Return the [X, Y] coordinate for the center point of the cell that contains the specified text.  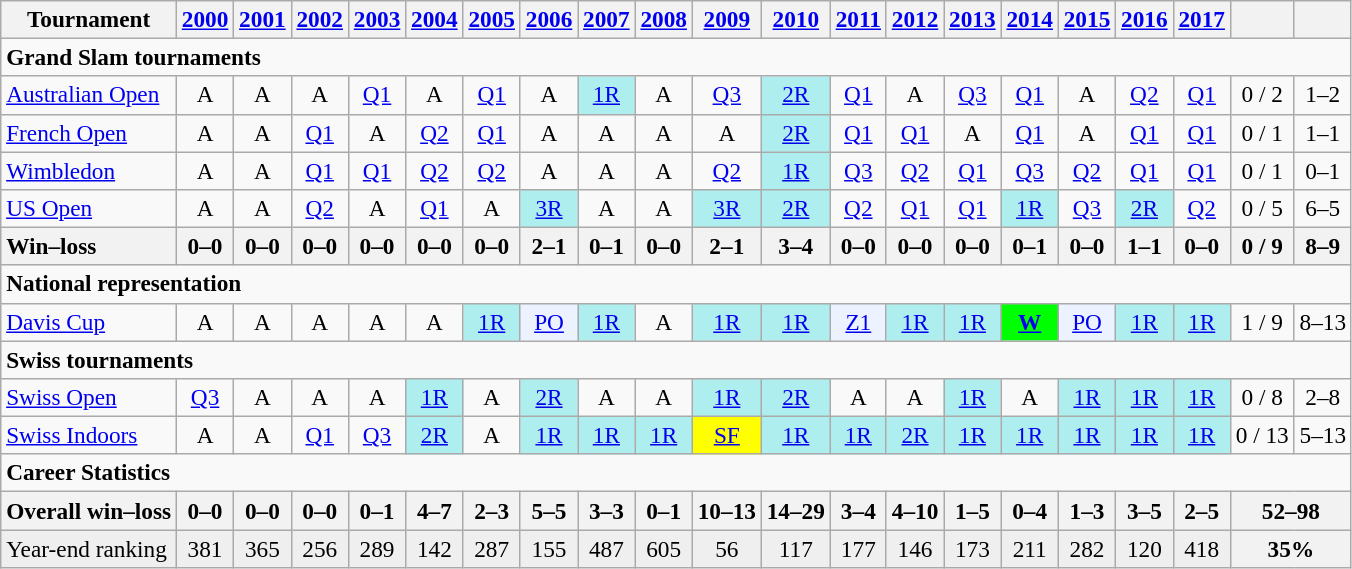
2013 [972, 19]
56 [726, 548]
35% [1290, 548]
52–98 [1290, 510]
2017 [1202, 19]
5–13 [1322, 435]
10–13 [726, 510]
SF [726, 435]
0 / 5 [1262, 208]
0 / 9 [1262, 246]
2011 [858, 19]
Swiss tournaments [676, 359]
2002 [320, 19]
2005 [492, 19]
Davis Cup [89, 322]
177 [858, 548]
289 [376, 548]
Wimbledon [89, 170]
3–5 [1144, 510]
2008 [664, 19]
2–3 [492, 510]
14–29 [796, 510]
2009 [726, 19]
2006 [548, 19]
W [1030, 322]
Grand Slam tournaments [676, 57]
Swiss Indoors [89, 435]
605 [664, 548]
0–4 [1030, 510]
0 / 13 [1262, 435]
146 [914, 548]
Tournament [89, 19]
117 [796, 548]
4–7 [434, 510]
2007 [606, 19]
173 [972, 548]
2014 [1030, 19]
120 [1144, 548]
418 [1202, 548]
Career Statistics [676, 473]
French Open [89, 133]
Year-end ranking [89, 548]
155 [548, 548]
8–9 [1322, 246]
5–5 [548, 510]
2010 [796, 19]
8–13 [1322, 322]
142 [434, 548]
0 / 8 [1262, 397]
2004 [434, 19]
2012 [914, 19]
Win–loss [89, 246]
4–10 [914, 510]
2003 [376, 19]
2–8 [1322, 397]
0 / 2 [1262, 95]
256 [320, 548]
365 [262, 548]
6–5 [1322, 208]
287 [492, 548]
282 [1086, 548]
Overall win–loss [89, 510]
1 / 9 [1262, 322]
211 [1030, 548]
2–5 [1202, 510]
2016 [1144, 19]
Australian Open [89, 95]
2001 [262, 19]
1–3 [1086, 510]
1–5 [972, 510]
National representation [676, 284]
487 [606, 548]
3–3 [606, 510]
Swiss Open [89, 397]
2015 [1086, 19]
US Open [89, 208]
Z1 [858, 322]
1–2 [1322, 95]
2000 [204, 19]
381 [204, 548]
